Search for the cell housing the specified text and yield its [x, y] center coordinate. 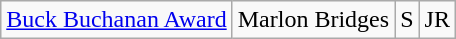
Buck Buchanan Award [116, 20]
S [407, 20]
Marlon Bridges [313, 20]
JR [437, 20]
